Identify which cell holds the provided text, then report its (X, Y) central coordinate. 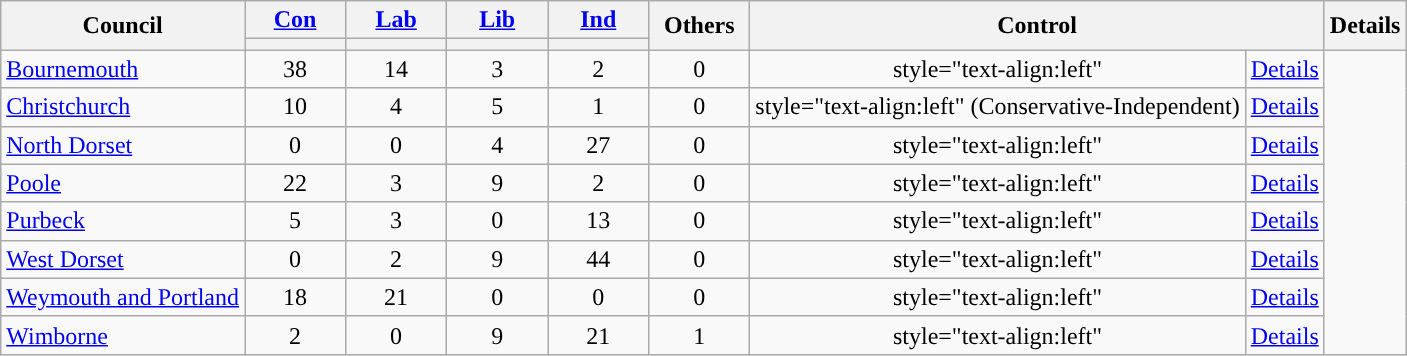
22 (296, 183)
Control (1037, 26)
Weymouth and Portland (123, 297)
13 (598, 221)
Council (123, 26)
Lib (498, 20)
style="text-align:left" (Conservative-Independent) (998, 107)
Christchurch (123, 107)
44 (598, 259)
18 (296, 297)
West Dorset (123, 259)
Purbeck (123, 221)
Wimborne (123, 335)
North Dorset (123, 145)
10 (296, 107)
38 (296, 69)
Ind (598, 20)
27 (598, 145)
Bournemouth (123, 69)
14 (396, 69)
Others (700, 26)
Lab (396, 20)
Poole (123, 183)
Con (296, 20)
